Identify which cell holds the provided text, then report its [X, Y] central coordinate. 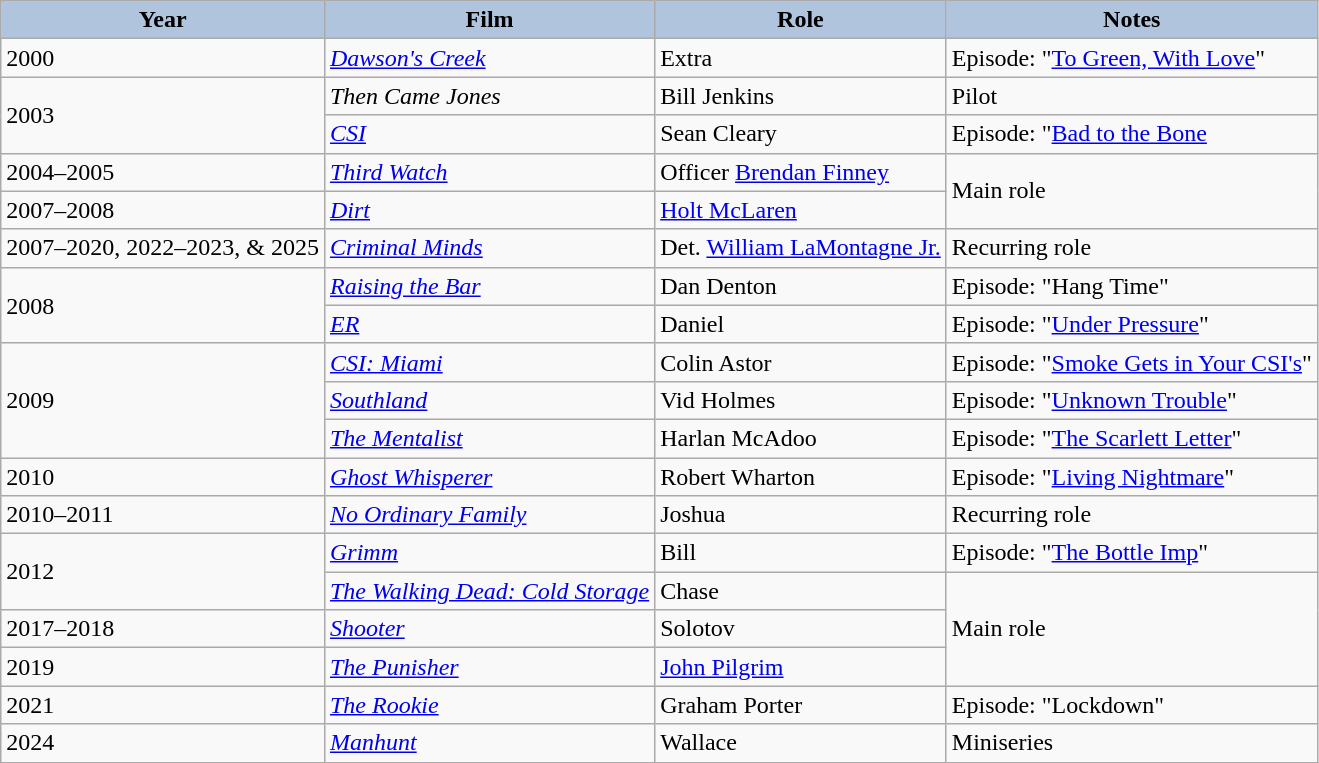
2003 [163, 115]
2007–2008 [163, 210]
2019 [163, 667]
Manhunt [489, 743]
Role [801, 20]
John Pilgrim [801, 667]
Episode: "The Bottle Imp" [1132, 553]
2010 [163, 477]
Solotov [801, 629]
Chase [801, 591]
Extra [801, 58]
2007–2020, 2022–2023, & 2025 [163, 248]
Episode: "Bad to the Bone [1132, 134]
Episode: "Unknown Trouble" [1132, 400]
Episode: "Under Pressure" [1132, 324]
Notes [1132, 20]
Robert Wharton [801, 477]
Graham Porter [801, 705]
The Punisher [489, 667]
Episode: "To Green, With Love" [1132, 58]
ER [489, 324]
Grimm [489, 553]
Dan Denton [801, 286]
2021 [163, 705]
Pilot [1132, 96]
Miniseries [1132, 743]
2010–2011 [163, 515]
Third Watch [489, 172]
Dirt [489, 210]
Ghost Whisperer [489, 477]
Film [489, 20]
2024 [163, 743]
The Rookie [489, 705]
The Walking Dead: Cold Storage [489, 591]
Year [163, 20]
2012 [163, 572]
Daniel [801, 324]
Episode: "Smoke Gets in Your CSI's" [1132, 362]
Joshua [801, 515]
Criminal Minds [489, 248]
CSI [489, 134]
2000 [163, 58]
Then Came Jones [489, 96]
2017–2018 [163, 629]
Harlan McAdoo [801, 438]
2008 [163, 305]
No Ordinary Family [489, 515]
Holt McLaren [801, 210]
The Mentalist [489, 438]
Vid Holmes [801, 400]
Southland [489, 400]
Bill Jenkins [801, 96]
Bill [801, 553]
CSI: Miami [489, 362]
2009 [163, 400]
Episode: "Hang Time" [1132, 286]
Officer Brendan Finney [801, 172]
Det. William LaMontagne Jr. [801, 248]
Colin Astor [801, 362]
Episode: "Living Nightmare" [1132, 477]
Dawson's Creek [489, 58]
Sean Cleary [801, 134]
2004–2005 [163, 172]
Episode: "The Scarlett Letter" [1132, 438]
Raising the Bar [489, 286]
Shooter [489, 629]
Episode: "Lockdown" [1132, 705]
Wallace [801, 743]
